For the text-containing cell, return its midpoint in (X, Y) coordinate format. 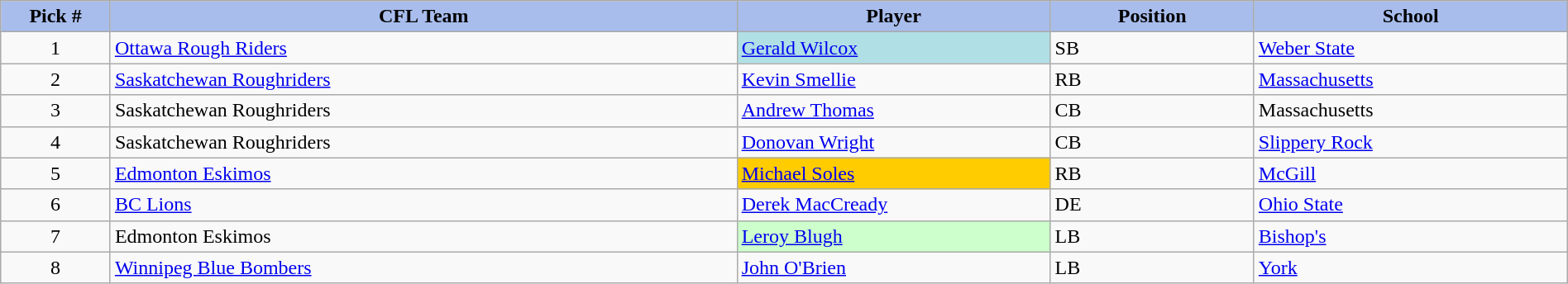
8 (56, 267)
Leroy Blugh (893, 236)
Slippery Rock (1411, 142)
Michael Soles (893, 173)
Andrew Thomas (893, 111)
5 (56, 173)
7 (56, 236)
York (1411, 267)
Bishop's (1411, 236)
Ottawa Rough Riders (423, 48)
Gerald Wilcox (893, 48)
McGill (1411, 173)
Position (1152, 17)
Pick # (56, 17)
SB (1152, 48)
4 (56, 142)
2 (56, 79)
Player (893, 17)
Ohio State (1411, 205)
Donovan Wright (893, 142)
1 (56, 48)
John O'Brien (893, 267)
DE (1152, 205)
Weber State (1411, 48)
BC Lions (423, 205)
Kevin Smellie (893, 79)
6 (56, 205)
CFL Team (423, 17)
Derek MacCready (893, 205)
School (1411, 17)
Winnipeg Blue Bombers (423, 267)
3 (56, 111)
